Determine the [x, y] coordinate at the center of the cell enclosing the given text.  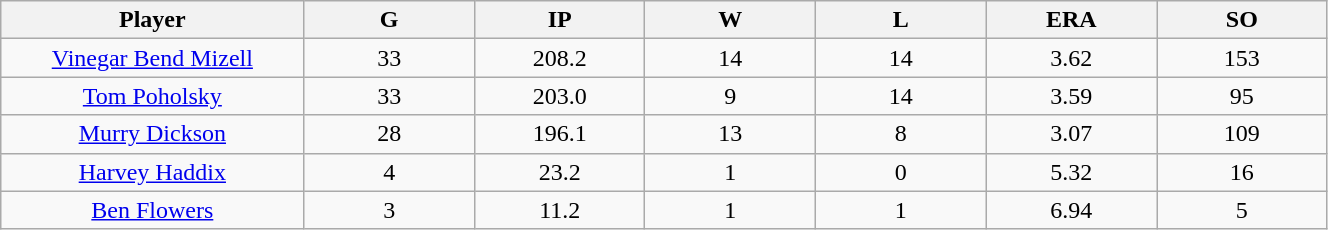
Ben Flowers [152, 210]
6.94 [1072, 210]
3 [390, 210]
3.07 [1072, 134]
Harvey Haddix [152, 172]
16 [1242, 172]
Tom Poholsky [152, 96]
0 [902, 172]
8 [902, 134]
208.2 [560, 58]
95 [1242, 96]
9 [730, 96]
Murry Dickson [152, 134]
3.59 [1072, 96]
Player [152, 20]
G [390, 20]
W [730, 20]
5 [1242, 210]
5.32 [1072, 172]
23.2 [560, 172]
IP [560, 20]
13 [730, 134]
SO [1242, 20]
4 [390, 172]
L [902, 20]
153 [1242, 58]
11.2 [560, 210]
196.1 [560, 134]
28 [390, 134]
203.0 [560, 96]
Vinegar Bend Mizell [152, 58]
109 [1242, 134]
ERA [1072, 20]
3.62 [1072, 58]
